Identify which cell holds the provided text, then report its [x, y] central coordinate. 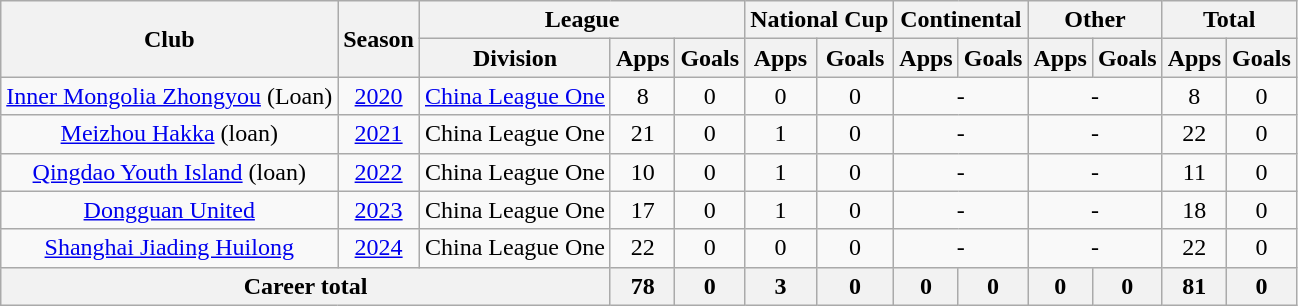
Career total [306, 286]
2020 [379, 96]
78 [642, 286]
10 [642, 172]
Club [170, 39]
3 [781, 286]
Qingdao Youth Island (loan) [170, 172]
2021 [379, 134]
Total [1229, 20]
81 [1194, 286]
17 [642, 210]
2024 [379, 248]
11 [1194, 172]
2022 [379, 172]
League [582, 20]
Season [379, 39]
Dongguan United [170, 210]
National Cup [820, 20]
21 [642, 134]
Other [1095, 20]
Continental [961, 20]
Division [514, 58]
Meizhou Hakka (loan) [170, 134]
18 [1194, 210]
Inner Mongolia Zhongyou (Loan) [170, 96]
Shanghai Jiading Huilong [170, 248]
2023 [379, 210]
